From the cell containing the given text, extract its center point as (x, y) coordinate. 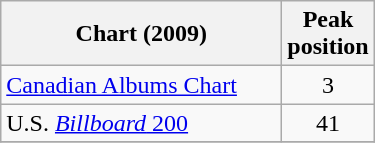
41 (328, 123)
Peakposition (328, 34)
Canadian Albums Chart (142, 85)
U.S. Billboard 200 (142, 123)
3 (328, 85)
Chart (2009) (142, 34)
